Provide the (X, Y) coordinate of the cell's center where the given text is located.  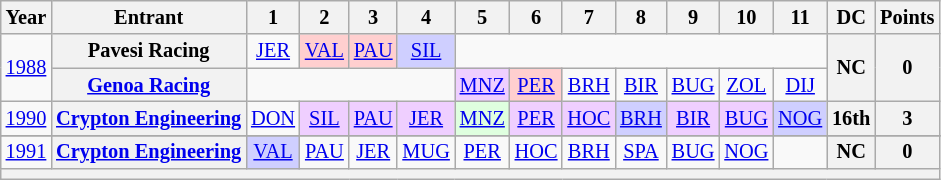
Genoa Racing (148, 85)
1 (273, 17)
11 (800, 17)
6 (536, 17)
ZOL (746, 85)
4 (426, 17)
1988 (26, 68)
10 (746, 17)
16th (851, 118)
Points (907, 17)
8 (641, 17)
SPA (641, 152)
1990 (26, 118)
Year (26, 17)
DIJ (800, 85)
7 (588, 17)
DC (851, 17)
5 (482, 17)
9 (694, 17)
DON (273, 118)
Pavesi Racing (148, 51)
Entrant (148, 17)
1991 (26, 152)
MUG (426, 152)
2 (324, 17)
